Detect which cell encompasses the target text, then output its [x, y] center coordinate. 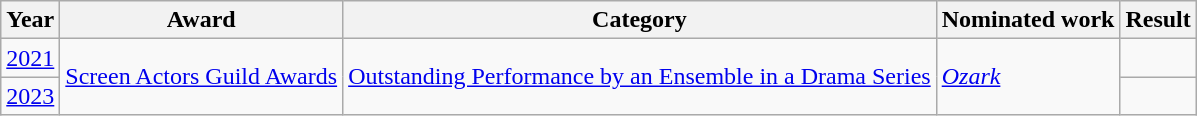
Award [202, 20]
Screen Actors Guild Awards [202, 77]
Ozark [1028, 77]
Outstanding Performance by an Ensemble in a Drama Series [640, 77]
Nominated work [1028, 20]
2023 [30, 96]
2021 [30, 58]
Year [30, 20]
Category [640, 20]
Result [1158, 20]
